Detect which cell encompasses the target text, then output its [X, Y] center coordinate. 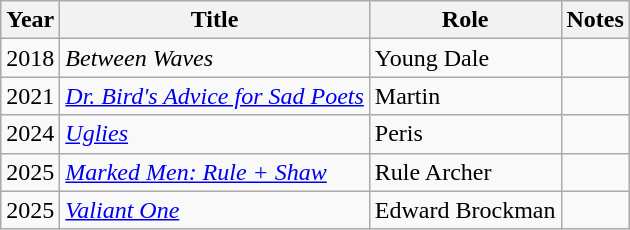
Uglies [215, 134]
2018 [30, 58]
Between Waves [215, 58]
Marked Men: Rule + Shaw [215, 172]
2024 [30, 134]
Martin [465, 96]
Role [465, 20]
Edward Brockman [465, 210]
Peris [465, 134]
Notes [595, 20]
2021 [30, 96]
Title [215, 20]
Young Dale [465, 58]
Dr. Bird's Advice for Sad Poets [215, 96]
Rule Archer [465, 172]
Year [30, 20]
Valiant One [215, 210]
